Locate the cell with the specified text and output its [X, Y] center coordinate. 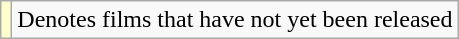
Denotes films that have not yet been released [235, 20]
